Find where the given text appears and provide that cell's center as [X, Y] coordinate. 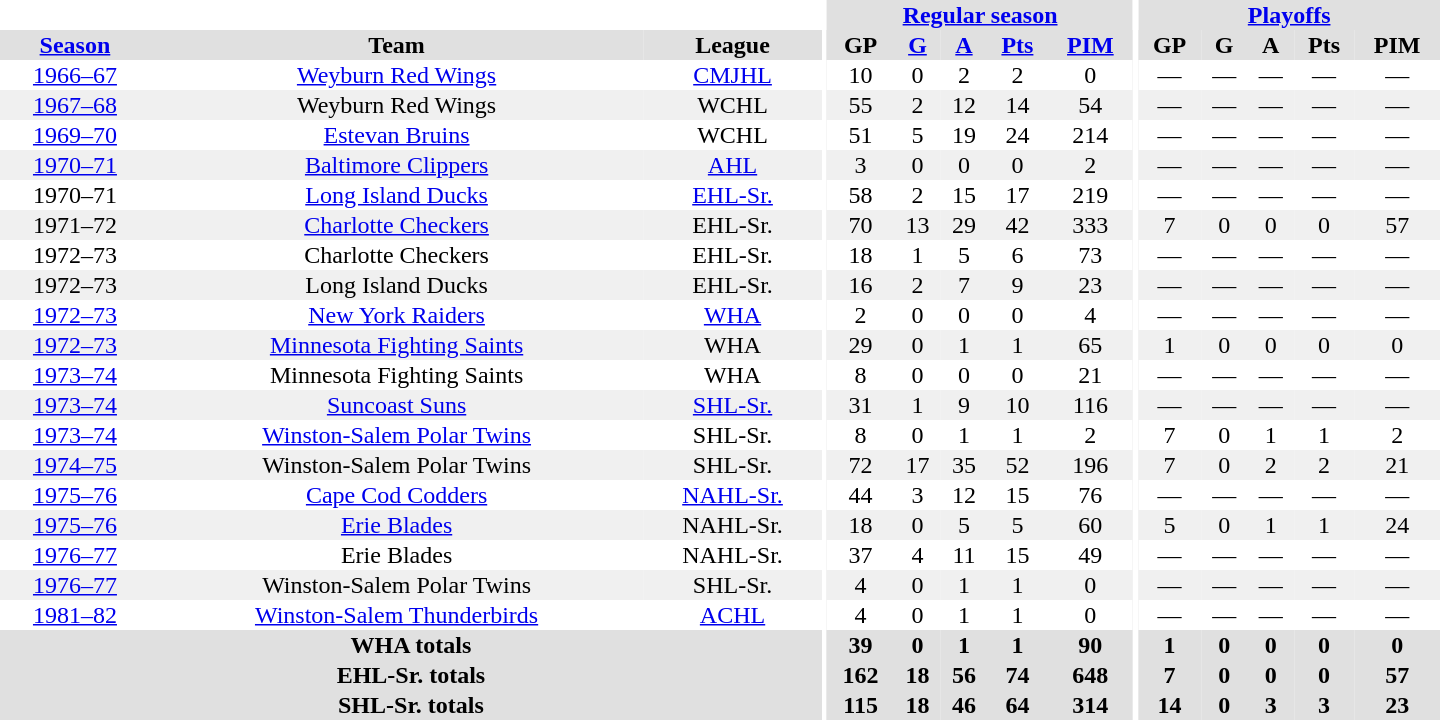
49 [1091, 555]
13 [918, 225]
Season [75, 45]
1971–72 [75, 225]
76 [1091, 495]
60 [1091, 525]
51 [860, 135]
74 [1017, 675]
EHL-Sr. totals [411, 675]
Estevan Bruins [396, 135]
Playoffs [1289, 15]
1974–75 [75, 465]
333 [1091, 225]
90 [1091, 645]
Team [396, 45]
Baltimore Clippers [396, 165]
162 [860, 675]
1966–67 [75, 75]
214 [1091, 135]
Cape Cod Codders [396, 495]
1967–68 [75, 105]
11 [964, 555]
35 [964, 465]
72 [860, 465]
37 [860, 555]
Regular season [980, 15]
58 [860, 195]
116 [1091, 405]
46 [964, 705]
WHA totals [411, 645]
League [732, 45]
Winston-Salem Thunderbirds [396, 615]
196 [1091, 465]
39 [860, 645]
6 [1017, 255]
ACHL [732, 615]
SHL-Sr. totals [411, 705]
648 [1091, 675]
115 [860, 705]
AHL [732, 165]
CMJHL [732, 75]
70 [860, 225]
56 [964, 675]
54 [1091, 105]
52 [1017, 465]
42 [1017, 225]
73 [1091, 255]
314 [1091, 705]
16 [860, 285]
1981–82 [75, 615]
55 [860, 105]
Suncoast Suns [396, 405]
65 [1091, 345]
219 [1091, 195]
31 [860, 405]
New York Raiders [396, 315]
44 [860, 495]
1969–70 [75, 135]
64 [1017, 705]
19 [964, 135]
